Capture the cell that displays the provided text and extract its [X, Y] central coordinate. 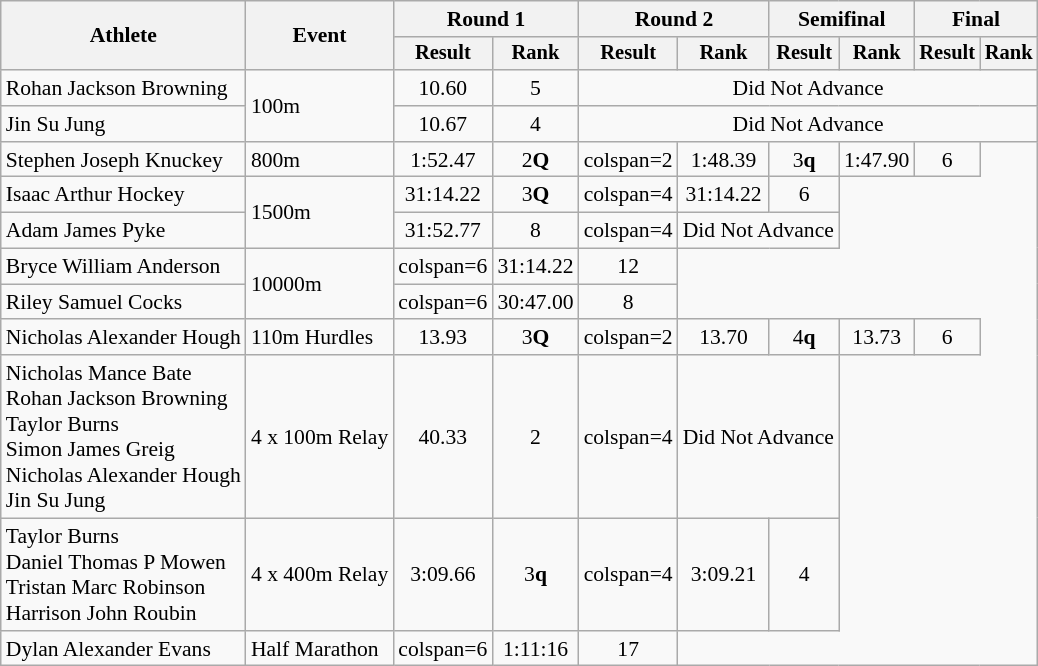
Semifinal [842, 19]
3:09.66 [442, 575]
800m [320, 160]
Adam James Pyke [124, 231]
Event [320, 36]
Stephen Joseph Knuckey [124, 160]
Athlete [124, 36]
Jin Su Jung [124, 124]
Round 2 [674, 19]
5 [535, 88]
31:52.77 [442, 231]
4 x 400m Relay [320, 575]
110m Hurdles [320, 338]
Taylor BurnsDaniel Thomas P MowenTristan Marc RobinsonHarrison John Roubin [124, 575]
30:47.00 [535, 302]
10000m [320, 284]
3:09.21 [724, 575]
12 [628, 267]
Nicholas Alexander Hough [124, 338]
13.73 [876, 338]
2 [535, 436]
4 x 100m Relay [320, 436]
2Q [535, 160]
Isaac Arthur Hockey [124, 195]
Final [976, 19]
13.93 [442, 338]
40.33 [442, 436]
Riley Samuel Cocks [124, 302]
1:52.47 [442, 160]
Nicholas Mance BateRohan Jackson BrowningTaylor BurnsSimon James GreigNicholas Alexander HoughJin Su Jung [124, 436]
Round 1 [486, 19]
13.70 [724, 338]
1:47.90 [876, 160]
4q [804, 338]
1:48.39 [724, 160]
100m [320, 106]
10.67 [442, 124]
Rohan Jackson Browning [124, 88]
1500m [320, 212]
Bryce William Anderson [124, 267]
10.60 [442, 88]
